Extract the (X, Y) coordinate from the center of the cell holding the provided text.  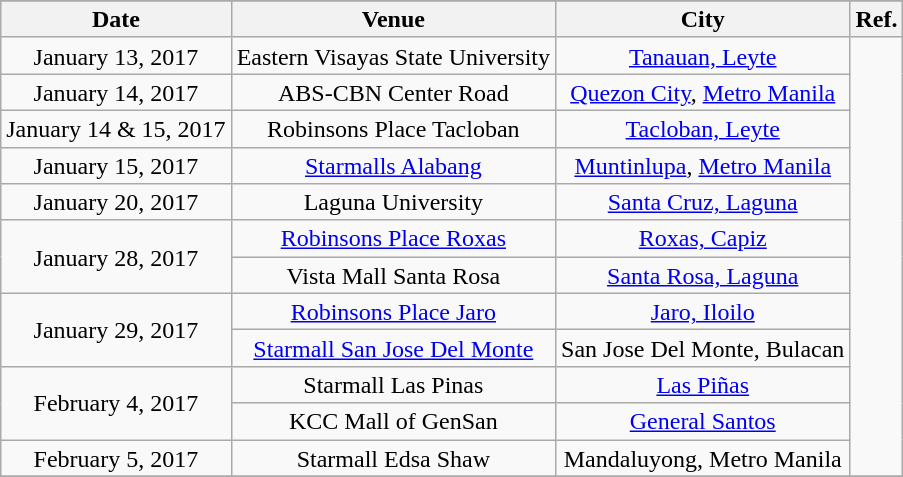
KCC Mall of GenSan (393, 422)
February 5, 2017 (116, 458)
Starmall Las Pinas (393, 384)
January 13, 2017 (116, 56)
Muntinlupa, Metro Manila (703, 166)
Robinsons Place Jaro (393, 312)
City (703, 20)
January 20, 2017 (116, 202)
Laguna University (393, 202)
January 29, 2017 (116, 330)
January 14, 2017 (116, 92)
Las Piñas (703, 384)
Date (116, 20)
San Jose Del Monte, Bulacan (703, 348)
Jaro, Iloilo (703, 312)
Mandaluyong, Metro Manila (703, 458)
January 15, 2017 (116, 166)
Starmall Edsa Shaw (393, 458)
February 4, 2017 (116, 402)
Santa Rosa, Laguna (703, 276)
ABS-CBN Center Road (393, 92)
January 28, 2017 (116, 256)
Roxas, Capiz (703, 238)
Robinsons Place Tacloban (393, 128)
Robinsons Place Roxas (393, 238)
Starmalls Alabang (393, 166)
Starmall San Jose Del Monte (393, 348)
Ref. (876, 20)
Vista Mall Santa Rosa (393, 276)
Santa Cruz, Laguna (703, 202)
Tanauan, Leyte (703, 56)
January 14 & 15, 2017 (116, 128)
Venue (393, 20)
Tacloban, Leyte (703, 128)
Eastern Visayas State University (393, 56)
Quezon City, Metro Manila (703, 92)
General Santos (703, 422)
